Extract the (x, y) coordinate from the center of the cell holding the provided text.  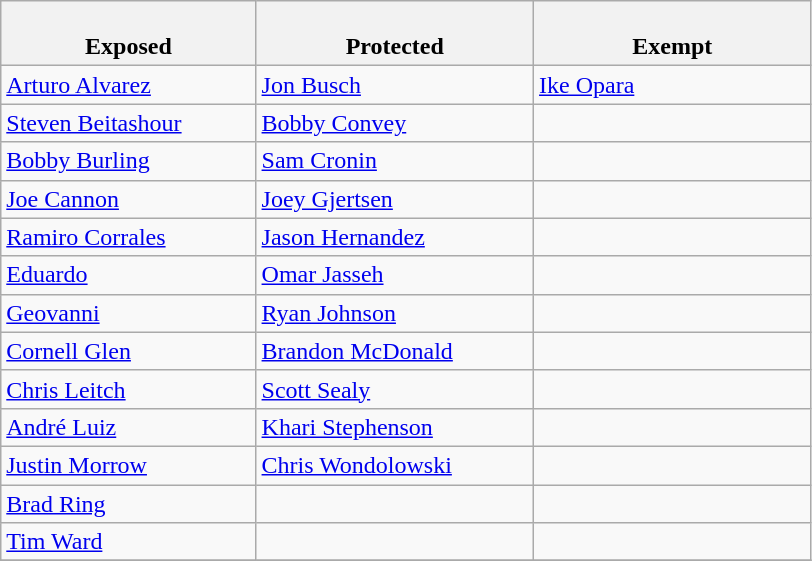
Khari Stephenson (395, 427)
Justin Morrow (128, 465)
Ike Opara (673, 85)
Arturo Alvarez (128, 85)
Scott Sealy (395, 389)
Omar Jasseh (395, 275)
Brandon McDonald (395, 351)
Ramiro Corrales (128, 237)
Jason Hernandez (395, 237)
Sam Cronin (395, 161)
Bobby Burling (128, 161)
Eduardo (128, 275)
Chris Wondolowski (395, 465)
Brad Ring (128, 503)
Joe Cannon (128, 199)
Exempt (673, 34)
Geovanni (128, 313)
Tim Ward (128, 542)
Bobby Convey (395, 123)
Exposed (128, 34)
André Luiz (128, 427)
Joey Gjertsen (395, 199)
Protected (395, 34)
Steven Beitashour (128, 123)
Chris Leitch (128, 389)
Jon Busch (395, 85)
Cornell Glen (128, 351)
Ryan Johnson (395, 313)
